Search for the cell housing the specified text and yield its (X, Y) center coordinate. 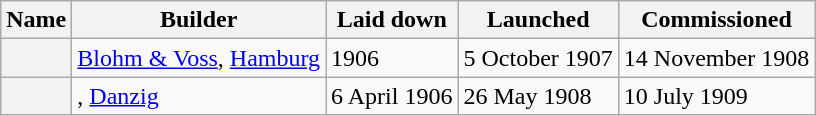
Launched (538, 20)
6 April 1906 (392, 96)
14 November 1908 (716, 58)
Commissioned (716, 20)
26 May 1908 (538, 96)
Blohm & Voss, Hamburg (199, 58)
, Danzig (199, 96)
Name (36, 20)
5 October 1907 (538, 58)
1906 (392, 58)
Builder (199, 20)
10 July 1909 (716, 96)
Laid down (392, 20)
